Extract the (X, Y) coordinate from the center of the cell holding the provided text.  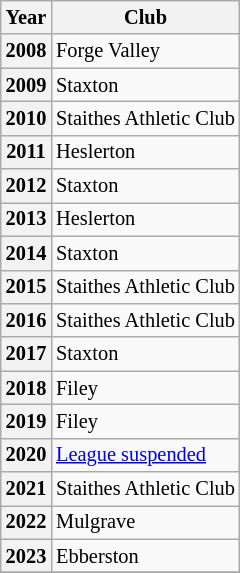
2018 (26, 388)
2013 (26, 219)
2019 (26, 421)
2010 (26, 118)
2016 (26, 320)
2021 (26, 489)
2023 (26, 556)
2009 (26, 85)
2008 (26, 51)
Mulgrave (146, 522)
League suspended (146, 455)
2017 (26, 354)
Ebberston (146, 556)
2015 (26, 287)
2012 (26, 186)
2020 (26, 455)
2011 (26, 152)
2014 (26, 253)
Forge Valley (146, 51)
Year (26, 17)
2022 (26, 522)
Club (146, 17)
